Scan for the cell matching the given text and deliver its [X, Y] coordinate at center. 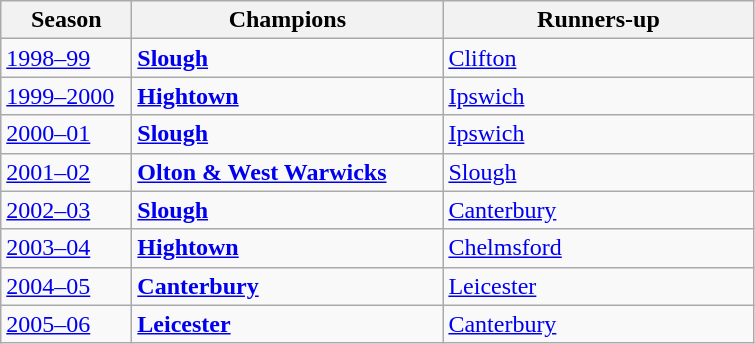
Season [66, 20]
2000–01 [66, 134]
2001–02 [66, 172]
1998–99 [66, 58]
2002–03 [66, 210]
Champions [288, 20]
Chelmsford [598, 248]
Olton & West Warwicks [288, 172]
2004–05 [66, 286]
1999–2000 [66, 96]
Clifton [598, 58]
Runners-up [598, 20]
2005–06 [66, 324]
2003–04 [66, 248]
